Extract the [X, Y] coordinate from the center of the cell holding the provided text.  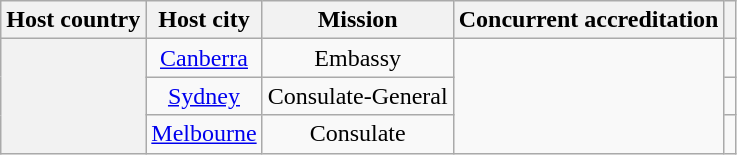
Mission [358, 20]
Embassy [358, 58]
Canberra [204, 58]
Sydney [204, 96]
Consulate [358, 134]
Host city [204, 20]
Consulate-General [358, 96]
Host country [74, 20]
Concurrent accreditation [588, 20]
Melbourne [204, 134]
